Identify which cell holds the provided text, then report its (X, Y) central coordinate. 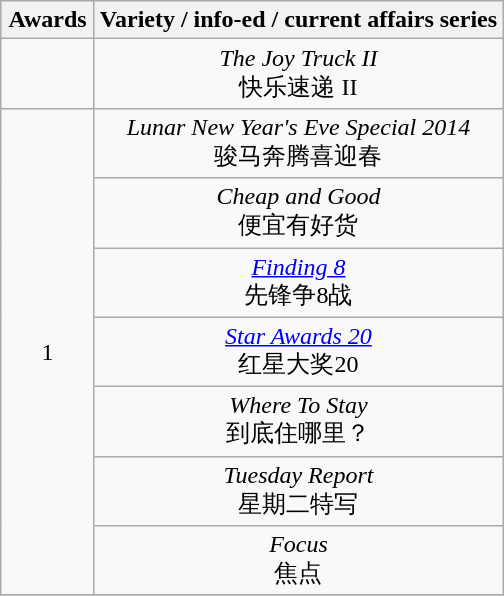
Finding 8先锋争8战 (298, 283)
Where To Stay到底住哪里？ (298, 422)
1 (48, 352)
Lunar New Year's Eve Special 2014骏马奔腾喜迎春 (298, 143)
Focus焦点 (298, 561)
Variety / info-ed / current affairs series (298, 20)
Cheap and Good便宜有好货 (298, 213)
The Joy Truck II快乐速递 II (298, 74)
Awards (48, 20)
Tuesday Report星期二特写 (298, 491)
Star Awards 20红星大奖20 (298, 352)
